Extract the (X, Y) coordinate from the center of the cell holding the provided text.  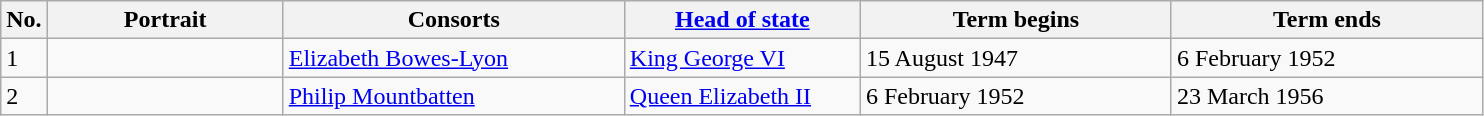
15 August 1947 (1016, 58)
Term ends (1326, 20)
Philip Mountbatten (454, 96)
King George VI (742, 58)
Portrait (165, 20)
2 (24, 96)
No. (24, 20)
Consorts (454, 20)
Head of state (742, 20)
Queen Elizabeth II (742, 96)
Term begins (1016, 20)
1 (24, 58)
23 March 1956 (1326, 96)
Elizabeth Bowes-Lyon (454, 58)
